Pinpoint the cell where the given text exists, returning its (X, Y) midpoint coordinate. 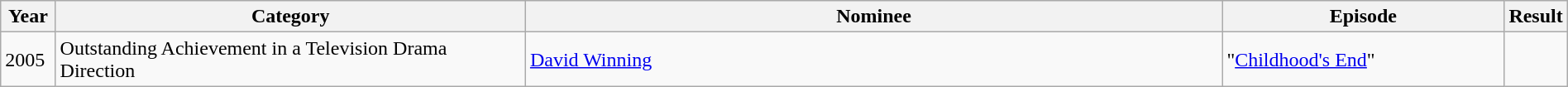
Category (290, 17)
Year (28, 17)
Episode (1363, 17)
2005 (28, 60)
Nominee (873, 17)
"Childhood's End" (1363, 60)
Result (1536, 17)
David Winning (873, 60)
Outstanding Achievement in a Television Drama Direction (290, 60)
